Identify which cell holds the provided text, then report its (X, Y) central coordinate. 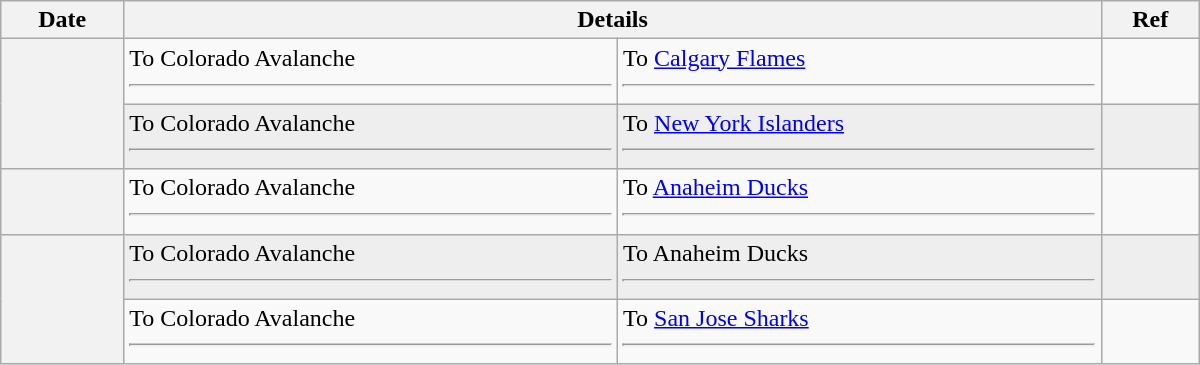
Date (62, 20)
To San Jose Sharks (860, 332)
To Calgary Flames (860, 72)
Details (612, 20)
To New York Islanders (860, 136)
Ref (1150, 20)
